Return the (X, Y) coordinate for the center point of the cell that contains the specified text.  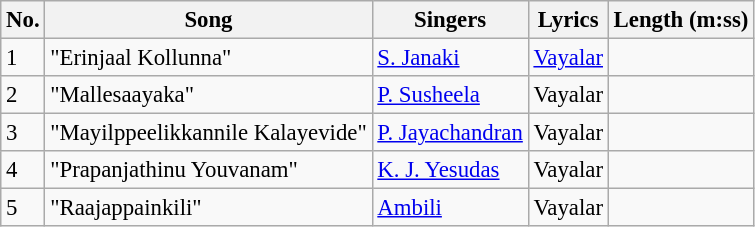
Ambili (450, 208)
S. Janaki (450, 58)
"Prapanjathinu Youvanam" (208, 170)
Song (208, 20)
"Mallesaayaka" (208, 95)
No. (23, 20)
1 (23, 58)
"Raajappainkili" (208, 208)
2 (23, 95)
4 (23, 170)
Lyrics (568, 20)
3 (23, 133)
P. Susheela (450, 95)
P. Jayachandran (450, 133)
K. J. Yesudas (450, 170)
"Mayilppeelikkannile Kalayevide" (208, 133)
Length (m:ss) (680, 20)
"Erinjaal Kollunna" (208, 58)
5 (23, 208)
Singers (450, 20)
